Return the (x, y) coordinate for the center point of the cell that contains the specified text.  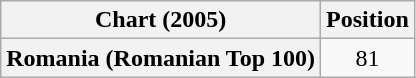
Romania (Romanian Top 100) (161, 58)
Chart (2005) (161, 20)
81 (368, 58)
Position (368, 20)
